Identify which cell holds the provided text, then report its [X, Y] central coordinate. 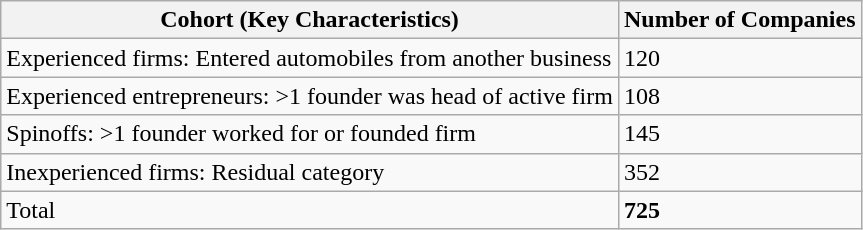
145 [740, 134]
Inexperienced firms: Residual category [310, 172]
Experienced entrepreneurs: >1 founder was head of active firm [310, 96]
Experienced firms: Entered automobiles from another business [310, 58]
Total [310, 210]
352 [740, 172]
Spinoffs: >1 founder worked for or founded firm [310, 134]
Cohort (Key Characteristics) [310, 20]
108 [740, 96]
120 [740, 58]
Number of Companies [740, 20]
725 [740, 210]
